Search for the cell housing the specified text and yield its (X, Y) center coordinate. 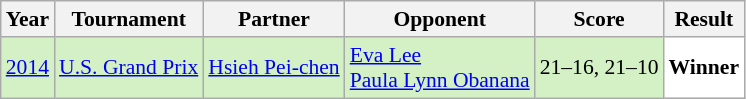
Tournament (128, 19)
Result (704, 19)
Opponent (440, 19)
Winner (704, 68)
Eva Lee Paula Lynn Obanana (440, 68)
Score (600, 19)
Hsieh Pei-chen (274, 68)
U.S. Grand Prix (128, 68)
Year (28, 19)
2014 (28, 68)
21–16, 21–10 (600, 68)
Partner (274, 19)
